From the cell containing the given text, extract its center point as (X, Y) coordinate. 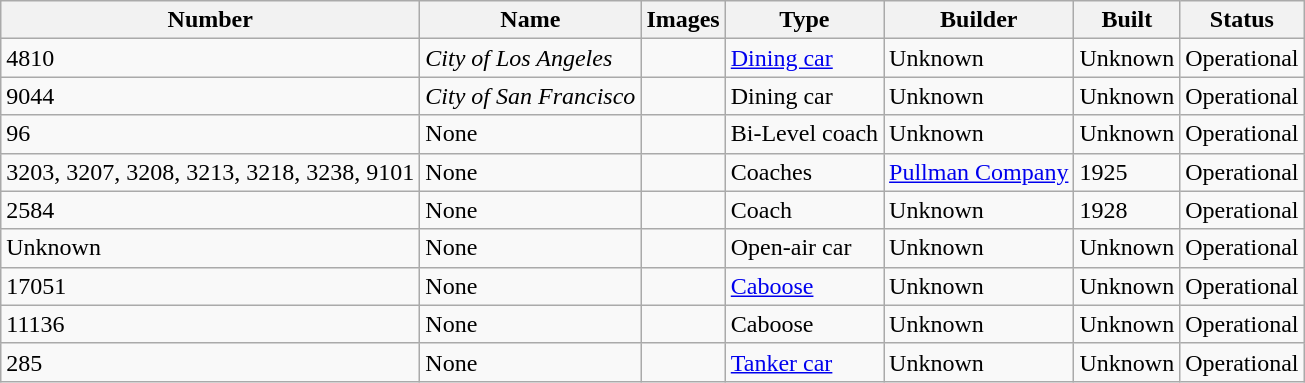
Open-air car (804, 248)
9044 (210, 96)
Coaches (804, 172)
Tanker car (804, 362)
Coach (804, 210)
1928 (1127, 210)
Status (1242, 20)
3203, 3207, 3208, 3213, 3218, 3238, 9101 (210, 172)
City of Los Angeles (530, 58)
4810 (210, 58)
11136 (210, 324)
285 (210, 362)
1925 (1127, 172)
17051 (210, 286)
Pullman Company (979, 172)
2584 (210, 210)
City of San Francisco (530, 96)
Built (1127, 20)
Bi-Level coach (804, 134)
Number (210, 20)
Builder (979, 20)
96 (210, 134)
Type (804, 20)
Images (683, 20)
Name (530, 20)
